Locate the cell with the specified text and output its [x, y] center coordinate. 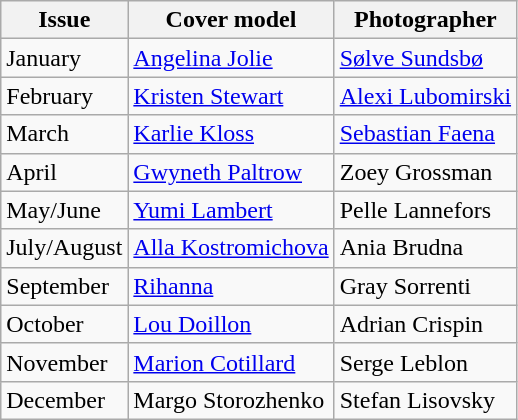
Yumi Lambert [231, 210]
Angelina Jolie [231, 58]
Gray Sorrenti [425, 286]
February [64, 96]
Adrian Crispin [425, 324]
Pelle Lannefors [425, 210]
Stefan Lisovsky [425, 400]
Marion Cotillard [231, 362]
Margo Storozhenko [231, 400]
Alexi Lubomirski [425, 96]
Alla Kostromichova [231, 248]
September [64, 286]
Issue [64, 20]
April [64, 172]
March [64, 134]
Gwyneth Paltrow [231, 172]
December [64, 400]
January [64, 58]
July/August [64, 248]
Karlie Kloss [231, 134]
Sebastian Faena [425, 134]
Serge Leblon [425, 362]
May/June [64, 210]
Sølve Sundsbø [425, 58]
Cover model [231, 20]
Zoey Grossman [425, 172]
November [64, 362]
Rihanna [231, 286]
Kristen Stewart [231, 96]
October [64, 324]
Lou Doillon [231, 324]
Ania Brudna [425, 248]
Photographer [425, 20]
